Find where the given text appears and provide that cell's center as [x, y] coordinate. 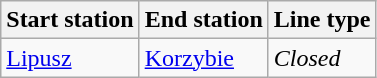
Line type [322, 20]
Closed [322, 58]
End station [204, 20]
Start station [70, 20]
Lipusz [70, 58]
Korzybie [204, 58]
